Capture the cell that displays the provided text and extract its [x, y] central coordinate. 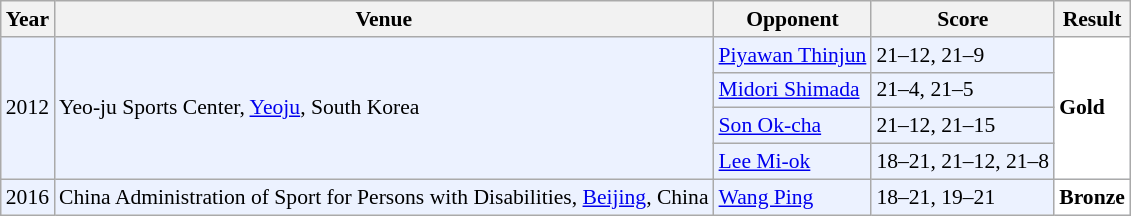
Midori Shimada [793, 90]
Venue [384, 19]
Bronze [1092, 197]
18–21, 21–12, 21–8 [962, 162]
Score [962, 19]
2012 [28, 108]
18–21, 19–21 [962, 197]
Year [28, 19]
2016 [28, 197]
21–12, 21–9 [962, 55]
21–12, 21–15 [962, 126]
Gold [1092, 108]
21–4, 21–5 [962, 90]
Piyawan Thinjun [793, 55]
Lee Mi-ok [793, 162]
Wang Ping [793, 197]
Result [1092, 19]
Opponent [793, 19]
China Administration of Sport for Persons with Disabilities, Beijing, China [384, 197]
Yeo-ju Sports Center, Yeoju, South Korea [384, 108]
Son Ok-cha [793, 126]
